For the text-containing cell, return its midpoint in [x, y] coordinate format. 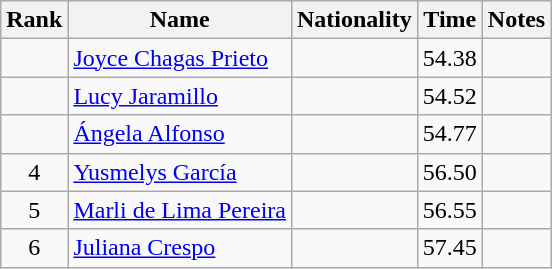
Yusmelys García [180, 172]
54.38 [450, 58]
Nationality [354, 20]
54.52 [450, 96]
57.45 [450, 248]
Ángela Alfonso [180, 134]
4 [34, 172]
5 [34, 210]
Notes [516, 20]
Name [180, 20]
56.50 [450, 172]
Joyce Chagas Prieto [180, 58]
Juliana Crespo [180, 248]
Marli de Lima Pereira [180, 210]
Lucy Jaramillo [180, 96]
56.55 [450, 210]
Rank [34, 20]
Time [450, 20]
6 [34, 248]
54.77 [450, 134]
